Locate the cell with the specified text and output its (X, Y) center coordinate. 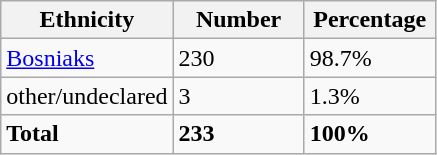
100% (370, 134)
other/undeclared (87, 96)
98.7% (370, 58)
Total (87, 134)
3 (238, 96)
Percentage (370, 20)
Ethnicity (87, 20)
Number (238, 20)
Bosniaks (87, 58)
230 (238, 58)
1.3% (370, 96)
233 (238, 134)
